Detect which cell encompasses the target text, then output its (X, Y) center coordinate. 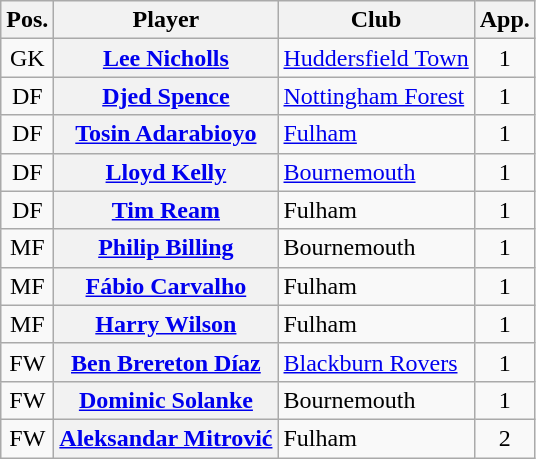
Philip Billing (166, 248)
Huddersfield Town (376, 58)
Tim Ream (166, 210)
Fábio Carvalho (166, 286)
Blackburn Rovers (376, 362)
Aleksandar Mitrović (166, 438)
Harry Wilson (166, 324)
Pos. (28, 20)
Lee Nicholls (166, 58)
Dominic Solanke (166, 400)
Player (166, 20)
Ben Brereton Díaz (166, 362)
App. (504, 20)
Club (376, 20)
Tosin Adarabioyo (166, 134)
Lloyd Kelly (166, 172)
2 (504, 438)
Nottingham Forest (376, 96)
Djed Spence (166, 96)
GK (28, 58)
